Search for the cell housing the specified text and yield its (x, y) center coordinate. 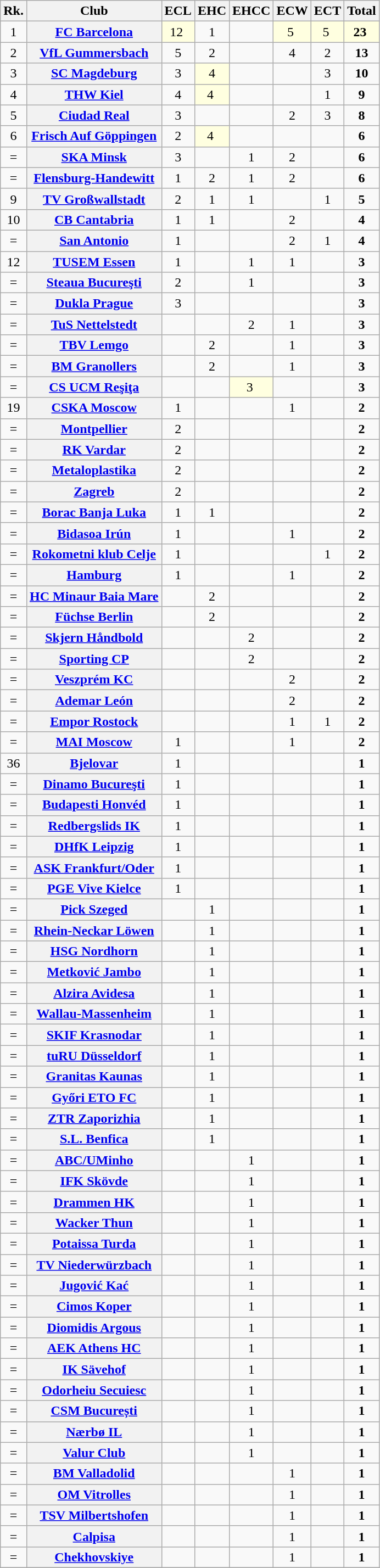
36 (14, 763)
13 (362, 53)
S.L. Benfica (94, 1139)
Drammen HK (94, 1202)
23 (362, 32)
Odorheiu Secuiesc (94, 1390)
Granitas Kaunas (94, 1077)
TuS Nettelstedt (94, 324)
Füchse Berlin (94, 617)
EHC (212, 11)
Zagreb (94, 491)
MAI Moscow (94, 742)
Bjelovar (94, 763)
8 (362, 115)
Ciudad Real (94, 115)
Potaissa Turda (94, 1244)
Budapesti Honvéd (94, 805)
Total (362, 11)
Cimos Koper (94, 1307)
Rhein-Neckar Löwen (94, 931)
HC Minaur Baia Mare (94, 596)
Wallau-Massenheim (94, 1014)
Steaua Bucureşti (94, 283)
Sporting CP (94, 659)
Chekhovskiye (94, 1557)
Diomidis Argous (94, 1328)
Frisch Auf Göppingen (94, 136)
TSV Milbertshofen (94, 1515)
DHfK Leipzig (94, 847)
HSG Nordhorn (94, 951)
Empor Rostock (94, 721)
Győri ETO FC (94, 1097)
Ademar León (94, 701)
ECW (292, 11)
Valur Club (94, 1453)
Pick Szeged (94, 909)
Rokometni klub Celje (94, 554)
Dukla Prague (94, 304)
San Antonio (94, 240)
Bidasoa Irún (94, 533)
OM Vitrolles (94, 1494)
THW Kiel (94, 94)
ECL (178, 11)
CS UCM Reşiţa (94, 387)
Redbergslids IK (94, 826)
Metaloplastika (94, 471)
BM Granollers (94, 366)
Jugović Kać (94, 1286)
Veszprém KC (94, 680)
Club (94, 11)
ABC/UMinho (94, 1160)
SKA Minsk (94, 157)
Nærbø IL (94, 1432)
RK Vardar (94, 450)
IK Sävehof (94, 1369)
CB Cantabria (94, 220)
Dinamo Bucureşti (94, 784)
EHCC (251, 11)
TV Niederwürzbach (94, 1264)
Hamburg (94, 575)
SKIF Krasnodar (94, 1035)
Metković Jambo (94, 972)
PGE Vive Kielce (94, 888)
Calpisa (94, 1536)
Rk. (14, 11)
SC Magdeburg (94, 74)
CSM București (94, 1411)
Borac Banja Luka (94, 512)
ASK Frankfurt/Oder (94, 867)
ECT (327, 11)
Wacker Thun (94, 1223)
TV Großwallstadt (94, 199)
19 (14, 408)
Alzira Avidesa (94, 993)
AEK Athens HC (94, 1348)
BM Valladolid (94, 1474)
tuRU Düsseldorf (94, 1056)
TBV Lemgo (94, 345)
Flensburg-Handewitt (94, 178)
Montpellier (94, 429)
FC Barcelona (94, 32)
IFK Skövde (94, 1181)
ZTR Zaporizhia (94, 1118)
TUSEM Essen (94, 262)
VfL Gummersbach (94, 53)
CSKA Moscow (94, 408)
Skjern Håndbold (94, 638)
